Return the [X, Y] coordinate for the center point of the cell that contains the specified text.  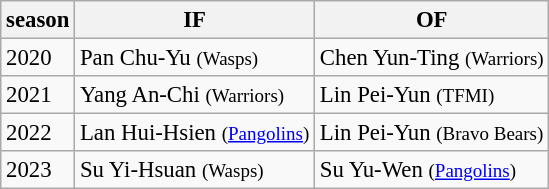
season [38, 20]
OF [432, 20]
2021 [38, 95]
Pan Chu-Yu (Wasps) [195, 58]
2023 [38, 170]
IF [195, 20]
Lin Pei-Yun (TFMI) [432, 95]
Su Yu-Wen (Pangolins) [432, 170]
Yang An-Chi (Warriors) [195, 95]
2020 [38, 58]
2022 [38, 133]
Su Yi-Hsuan (Wasps) [195, 170]
Lin Pei-Yun (Bravo Bears) [432, 133]
Chen Yun-Ting (Warriors) [432, 58]
Lan Hui-Hsien (Pangolins) [195, 133]
